From the cell containing the given text, extract its center point as (X, Y) coordinate. 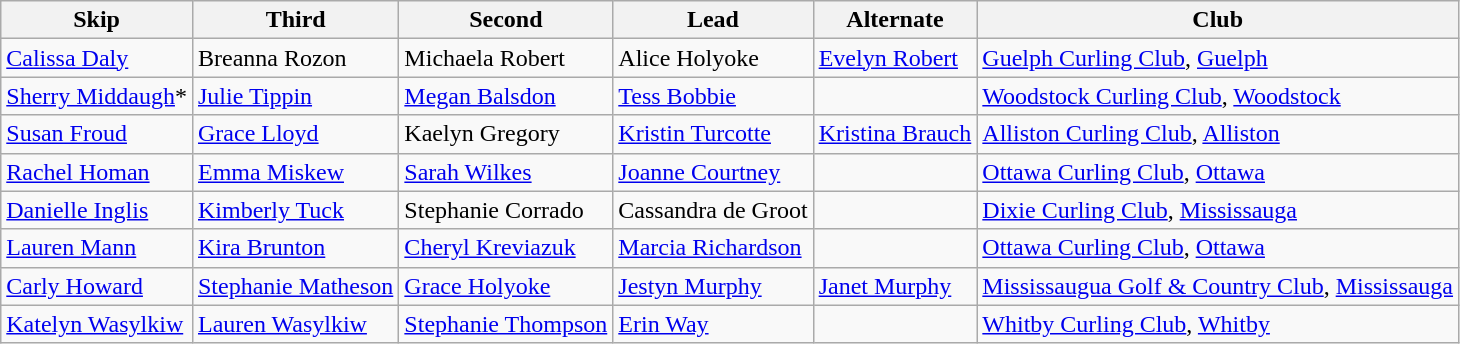
Stephanie Thompson (506, 324)
Carly Howard (97, 286)
Kira Brunton (295, 248)
Second (506, 20)
Kristin Turcotte (713, 134)
Alliston Curling Club, Alliston (1218, 134)
Grace Lloyd (295, 134)
Cassandra de Groot (713, 210)
Lauren Wasylkiw (295, 324)
Rachel Homan (97, 172)
Kimberly Tuck (295, 210)
Grace Holyoke (506, 286)
Marcia Richardson (713, 248)
Mississaugua Golf & Country Club, Mississauga (1218, 286)
Sarah Wilkes (506, 172)
Sherry Middaugh* (97, 96)
Woodstock Curling Club, Woodstock (1218, 96)
Guelph Curling Club, Guelph (1218, 58)
Julie Tippin (295, 96)
Whitby Curling Club, Whitby (1218, 324)
Club (1218, 20)
Katelyn Wasylkiw (97, 324)
Tess Bobbie (713, 96)
Alice Holyoke (713, 58)
Susan Froud (97, 134)
Lead (713, 20)
Danielle Inglis (97, 210)
Stephanie Corrado (506, 210)
Evelyn Robert (895, 58)
Janet Murphy (895, 286)
Cheryl Kreviazuk (506, 248)
Alternate (895, 20)
Stephanie Matheson (295, 286)
Skip (97, 20)
Erin Way (713, 324)
Michaela Robert (506, 58)
Breanna Rozon (295, 58)
Kristina Brauch (895, 134)
Kaelyn Gregory (506, 134)
Joanne Courtney (713, 172)
Dixie Curling Club, Mississauga (1218, 210)
Emma Miskew (295, 172)
Third (295, 20)
Lauren Mann (97, 248)
Calissa Daly (97, 58)
Jestyn Murphy (713, 286)
Megan Balsdon (506, 96)
